Detect which cell encompasses the target text, then output its (X, Y) center coordinate. 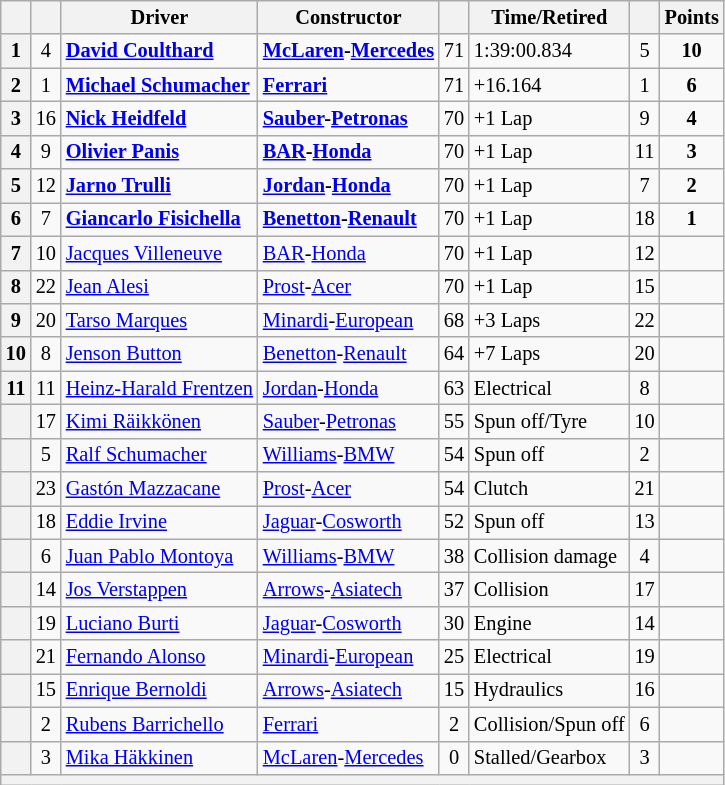
Collision damage (550, 556)
+16.164 (550, 85)
23 (46, 489)
Tarso Marques (160, 320)
Nick Heidfeld (160, 118)
Juan Pablo Montoya (160, 556)
Spun off/Tyre (550, 421)
Gastón Mazzacane (160, 489)
Collision/Spun off (550, 724)
Collision (550, 589)
Time/Retired (550, 17)
Kimi Räikkönen (160, 421)
63 (454, 388)
Heinz-Harald Frentzen (160, 388)
Stalled/Gearbox (550, 758)
68 (454, 320)
Engine (550, 623)
+7 Laps (550, 354)
Jean Alesi (160, 287)
Michael Schumacher (160, 85)
Ralf Schumacher (160, 455)
Clutch (550, 489)
Luciano Burti (160, 623)
Jarno Trulli (160, 186)
64 (454, 354)
David Coulthard (160, 51)
52 (454, 522)
Driver (160, 17)
Rubens Barrichello (160, 724)
Points (692, 17)
Giancarlo Fisichella (160, 219)
Jacques Villeneuve (160, 253)
1:39:00.834 (550, 51)
+3 Laps (550, 320)
Mika Häkkinen (160, 758)
Enrique Bernoldi (160, 690)
Jos Verstappen (160, 589)
0 (454, 758)
38 (454, 556)
37 (454, 589)
Olivier Panis (160, 152)
13 (645, 522)
Eddie Irvine (160, 522)
25 (454, 657)
Jenson Button (160, 354)
55 (454, 421)
Hydraulics (550, 690)
Constructor (348, 17)
Fernando Alonso (160, 657)
30 (454, 623)
